Determine the [X, Y] coordinate at the center of the cell enclosing the given text.  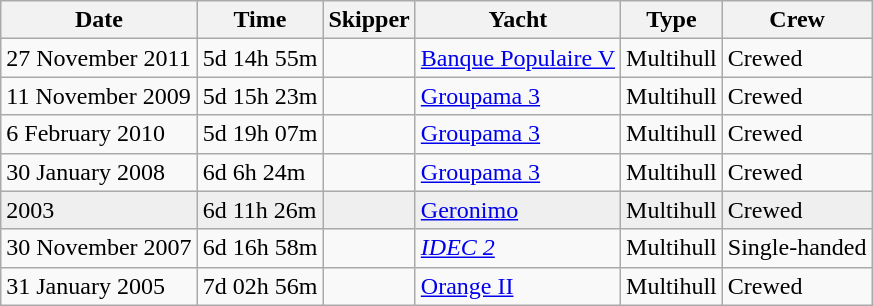
6 February 2010 [99, 134]
7d 02h 56m [260, 286]
2003 [99, 210]
Crew [797, 20]
Date [99, 20]
5d 15h 23m [260, 96]
Time [260, 20]
30 January 2008 [99, 172]
31 January 2005 [99, 286]
5d 19h 07m [260, 134]
11 November 2009 [99, 96]
Geronimo [518, 210]
6d 16h 58m [260, 248]
6d 6h 24m [260, 172]
IDEC 2 [518, 248]
Single-handed [797, 248]
Skipper [369, 20]
6d 11h 26m [260, 210]
Type [672, 20]
27 November 2011 [99, 58]
Orange II [518, 286]
Banque Populaire V [518, 58]
30 November 2007 [99, 248]
Yacht [518, 20]
5d 14h 55m [260, 58]
